From the cell containing the given text, extract its center point as [X, Y] coordinate. 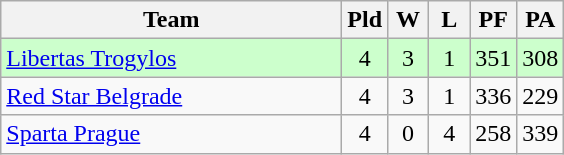
PF [494, 20]
308 [540, 58]
L [450, 20]
PA [540, 20]
Red Star Belgrade [172, 96]
258 [494, 134]
0 [408, 134]
Team [172, 20]
229 [540, 96]
W [408, 20]
339 [540, 134]
351 [494, 58]
Sparta Prague [172, 134]
336 [494, 96]
Libertas Trogylos [172, 58]
Pld [365, 20]
